Search for the cell housing the specified text and yield its [X, Y] center coordinate. 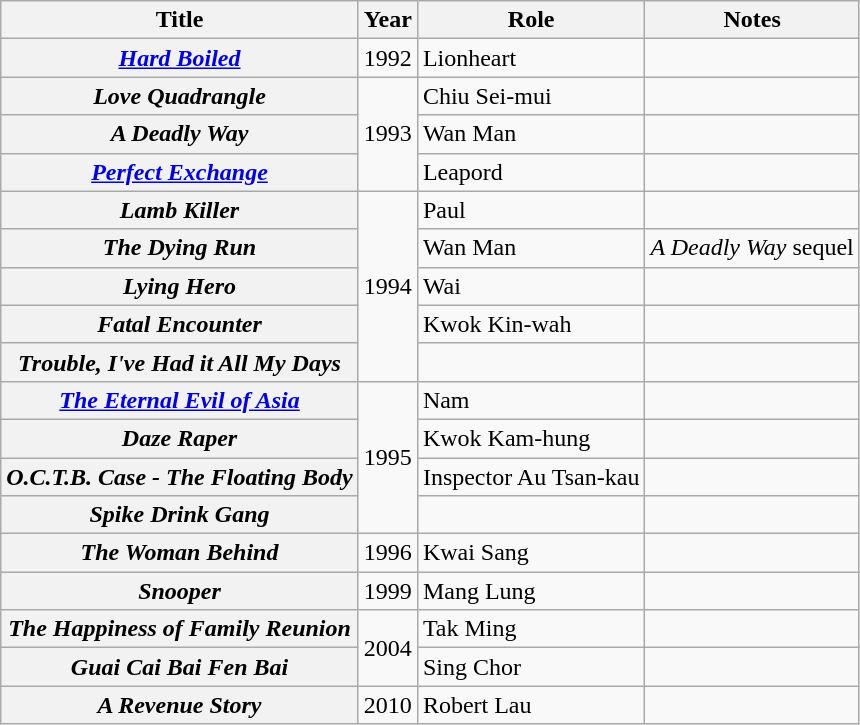
1993 [388, 134]
Sing Chor [531, 667]
Year [388, 20]
Tak Ming [531, 629]
1995 [388, 457]
Guai Cai Bai Fen Bai [180, 667]
O.C.T.B. Case - The Floating Body [180, 477]
1994 [388, 286]
The Woman Behind [180, 553]
Robert Lau [531, 705]
1992 [388, 58]
Daze Raper [180, 438]
Kwai Sang [531, 553]
Role [531, 20]
Nam [531, 400]
Kwok Kin-wah [531, 324]
2004 [388, 648]
Inspector Au Tsan-kau [531, 477]
A Revenue Story [180, 705]
Lamb Killer [180, 210]
2010 [388, 705]
Mang Lung [531, 591]
1996 [388, 553]
The Dying Run [180, 248]
1999 [388, 591]
Chiu Sei-mui [531, 96]
Leapord [531, 172]
Title [180, 20]
A Deadly Way sequel [752, 248]
Lying Hero [180, 286]
Trouble, I've Had it All My Days [180, 362]
Snooper [180, 591]
Hard Boiled [180, 58]
Love Quadrangle [180, 96]
A Deadly Way [180, 134]
Wai [531, 286]
Paul [531, 210]
Fatal Encounter [180, 324]
The Eternal Evil of Asia [180, 400]
Lionheart [531, 58]
Kwok Kam-hung [531, 438]
Spike Drink Gang [180, 515]
Notes [752, 20]
Perfect Exchange [180, 172]
The Happiness of Family Reunion [180, 629]
